Search for the cell housing the specified text and yield its (x, y) center coordinate. 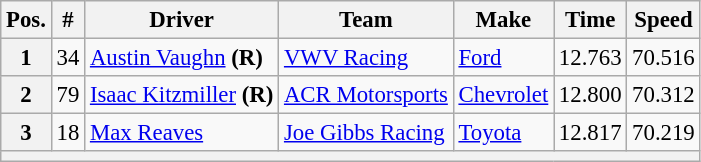
Austin Vaughn (R) (182, 58)
79 (68, 95)
12.763 (590, 58)
1 (26, 58)
Joe Gibbs Racing (366, 133)
VWV Racing (366, 58)
12.800 (590, 95)
ACR Motorsports (366, 95)
34 (68, 58)
Speed (664, 20)
Driver (182, 20)
12.817 (590, 133)
Max Reaves (182, 133)
Toyota (503, 133)
18 (68, 133)
70.219 (664, 133)
3 (26, 133)
Time (590, 20)
Team (366, 20)
70.516 (664, 58)
2 (26, 95)
70.312 (664, 95)
Make (503, 20)
Pos. (26, 20)
Isaac Kitzmiller (R) (182, 95)
Ford (503, 58)
Chevrolet (503, 95)
# (68, 20)
